Locate the cell with the specified text and output its [X, Y] center coordinate. 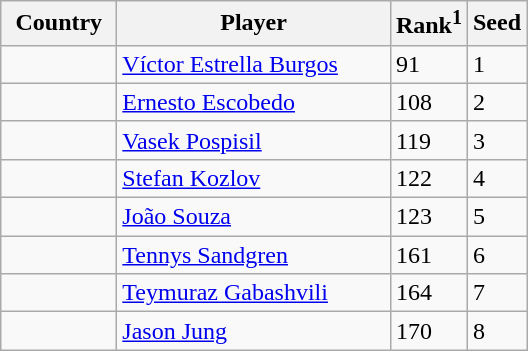
4 [496, 178]
Jason Jung [254, 331]
Tennys Sandgren [254, 255]
3 [496, 140]
Teymuraz Gabashvili [254, 293]
Víctor Estrella Burgos [254, 64]
5 [496, 217]
Rank1 [428, 24]
170 [428, 331]
2 [496, 102]
Ernesto Escobedo [254, 102]
123 [428, 217]
Stefan Kozlov [254, 178]
8 [496, 331]
164 [428, 293]
1 [496, 64]
Country [59, 24]
Player [254, 24]
122 [428, 178]
161 [428, 255]
108 [428, 102]
7 [496, 293]
Seed [496, 24]
João Souza [254, 217]
91 [428, 64]
119 [428, 140]
Vasek Pospisil [254, 140]
6 [496, 255]
